Find where the given text appears and provide that cell's center as (X, Y) coordinate. 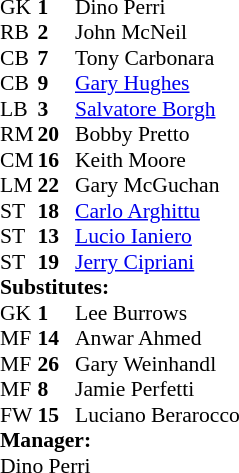
CM (19, 160)
22 (57, 185)
RM (19, 135)
7 (57, 58)
13 (57, 237)
26 (57, 364)
RB (19, 33)
LB (19, 109)
18 (57, 211)
20 (57, 135)
9 (57, 83)
8 (57, 389)
GK (19, 313)
1 (57, 313)
16 (57, 160)
14 (57, 339)
19 (57, 262)
LM (19, 185)
2 (57, 33)
FW (19, 415)
15 (57, 415)
3 (57, 109)
